Return [x, y] of the center of cell containing provided text 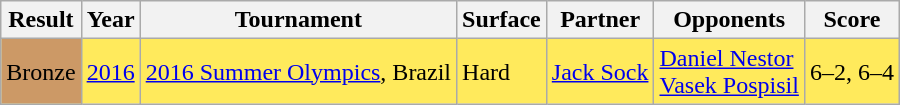
Bronze [41, 72]
Opponents [729, 20]
Jack Sock [600, 72]
Hard [502, 72]
6–2, 6–4 [852, 72]
2016 [110, 72]
Year [110, 20]
Partner [600, 20]
Surface [502, 20]
Tournament [298, 20]
Score [852, 20]
2016 Summer Olympics, Brazil [298, 72]
Daniel Nestor Vasek Pospisil [729, 72]
Result [41, 20]
